Locate the cell with the specified text and output its [x, y] center coordinate. 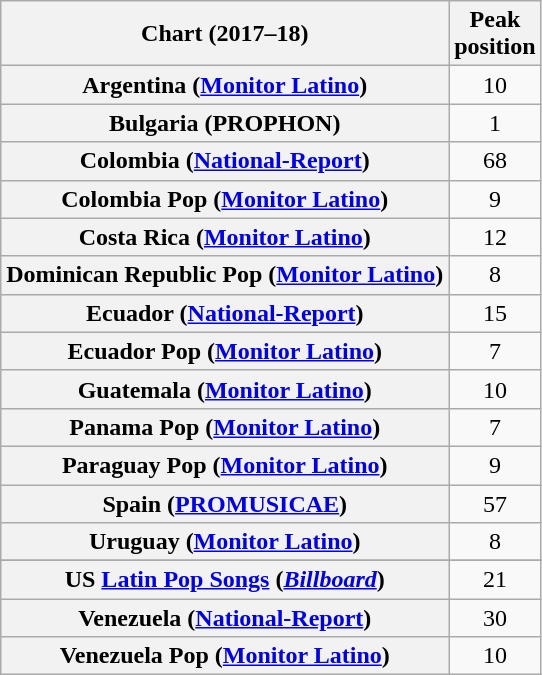
30 [495, 618]
Colombia Pop (Monitor Latino) [225, 199]
57 [495, 503]
Guatemala (Monitor Latino) [225, 389]
12 [495, 237]
Panama Pop (Monitor Latino) [225, 427]
21 [495, 580]
Ecuador (National-Report) [225, 313]
Uruguay (Monitor Latino) [225, 542]
Paraguay Pop (Monitor Latino) [225, 465]
Spain (PROMUSICAE) [225, 503]
Chart (2017–18) [225, 34]
Colombia (National-Report) [225, 161]
US Latin Pop Songs (Billboard) [225, 580]
Argentina (Monitor Latino) [225, 85]
68 [495, 161]
Venezuela Pop (Monitor Latino) [225, 656]
Dominican Republic Pop (Monitor Latino) [225, 275]
Costa Rica (Monitor Latino) [225, 237]
1 [495, 123]
Bulgaria (PROPHON) [225, 123]
Ecuador Pop (Monitor Latino) [225, 351]
15 [495, 313]
Venezuela (National-Report) [225, 618]
Peakposition [495, 34]
